For the text-containing cell, return its midpoint in (X, Y) coordinate format. 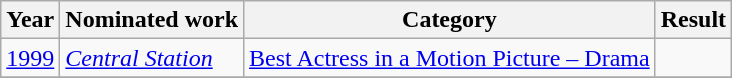
Nominated work (152, 20)
Best Actress in a Motion Picture – Drama (450, 58)
Result (693, 20)
Central Station (152, 58)
1999 (30, 58)
Year (30, 20)
Category (450, 20)
